Locate the cell with the specified text and output its [X, Y] center coordinate. 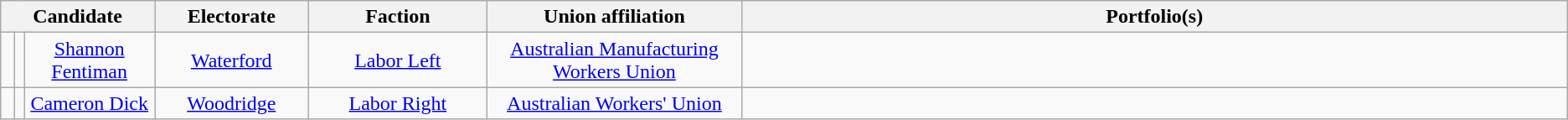
Labor Left [398, 60]
Portfolio(s) [1154, 17]
Union affiliation [615, 17]
Woodridge [231, 103]
Labor Right [398, 103]
Cameron Dick [90, 103]
Electorate [231, 17]
Faction [398, 17]
Australian Manufacturing Workers Union [615, 60]
Shannon Fentiman [90, 60]
Waterford [231, 60]
Candidate [78, 17]
Australian Workers' Union [615, 103]
